Determine the (x, y) coordinate at the center of the cell enclosing the given text.  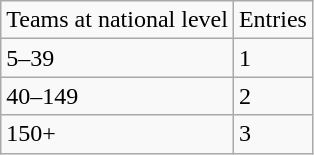
150+ (118, 134)
3 (272, 134)
Entries (272, 20)
40–149 (118, 96)
5–39 (118, 58)
Teams at national level (118, 20)
1 (272, 58)
2 (272, 96)
